Find where the given text appears and provide that cell's center as [X, Y] coordinate. 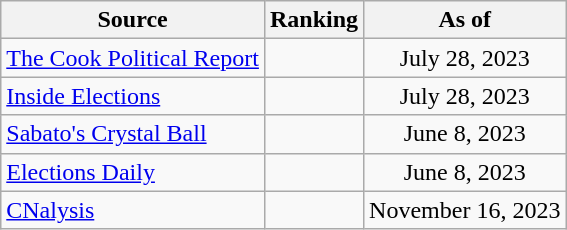
Source [133, 20]
As of [465, 20]
CNalysis [133, 210]
The Cook Political Report [133, 58]
Ranking [314, 20]
Elections Daily [133, 172]
November 16, 2023 [465, 210]
Inside Elections [133, 96]
Sabato's Crystal Ball [133, 134]
